Return (X, Y) of the center of cell containing provided text 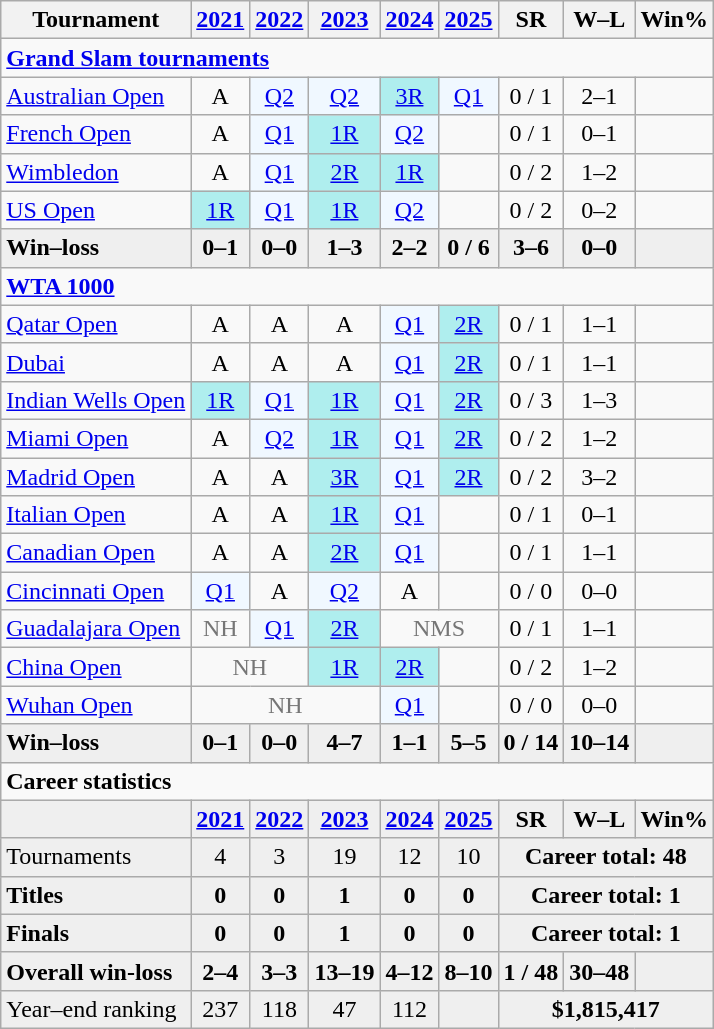
Wuhan Open (96, 705)
Miami Open (96, 438)
2–4 (220, 971)
Guadalajara Open (96, 629)
4–12 (410, 971)
4–7 (344, 743)
Dubai (96, 362)
Year–end ranking (96, 1009)
112 (410, 1009)
Career total: 48 (606, 857)
3–2 (600, 477)
2–2 (410, 248)
Madrid Open (96, 477)
Career statistics (358, 781)
$1,815,417 (606, 1009)
WTA 1000 (358, 286)
12 (410, 857)
10–14 (600, 743)
19 (344, 857)
1 / 48 (531, 971)
0 / 3 (531, 400)
118 (280, 1009)
30–48 (600, 971)
US Open (96, 210)
Australian Open (96, 96)
NMS (439, 629)
237 (220, 1009)
Tournaments (96, 857)
0 / 6 (468, 248)
3–3 (280, 971)
Italian Open (96, 515)
Canadian Open (96, 553)
Indian Wells Open (96, 400)
0–2 (600, 210)
Finals (96, 933)
Overall win-loss (96, 971)
2–1 (600, 96)
China Open (96, 667)
Tournament (96, 20)
4 (220, 857)
Titles (96, 895)
Grand Slam tournaments (358, 58)
French Open (96, 134)
Wimbledon (96, 172)
10 (468, 857)
0 / 14 (531, 743)
47 (344, 1009)
5–5 (468, 743)
3 (280, 857)
8–10 (468, 971)
Qatar Open (96, 324)
3–6 (531, 248)
13–19 (344, 971)
Cincinnati Open (96, 591)
